Identify which cell holds the provided text, then report its (X, Y) central coordinate. 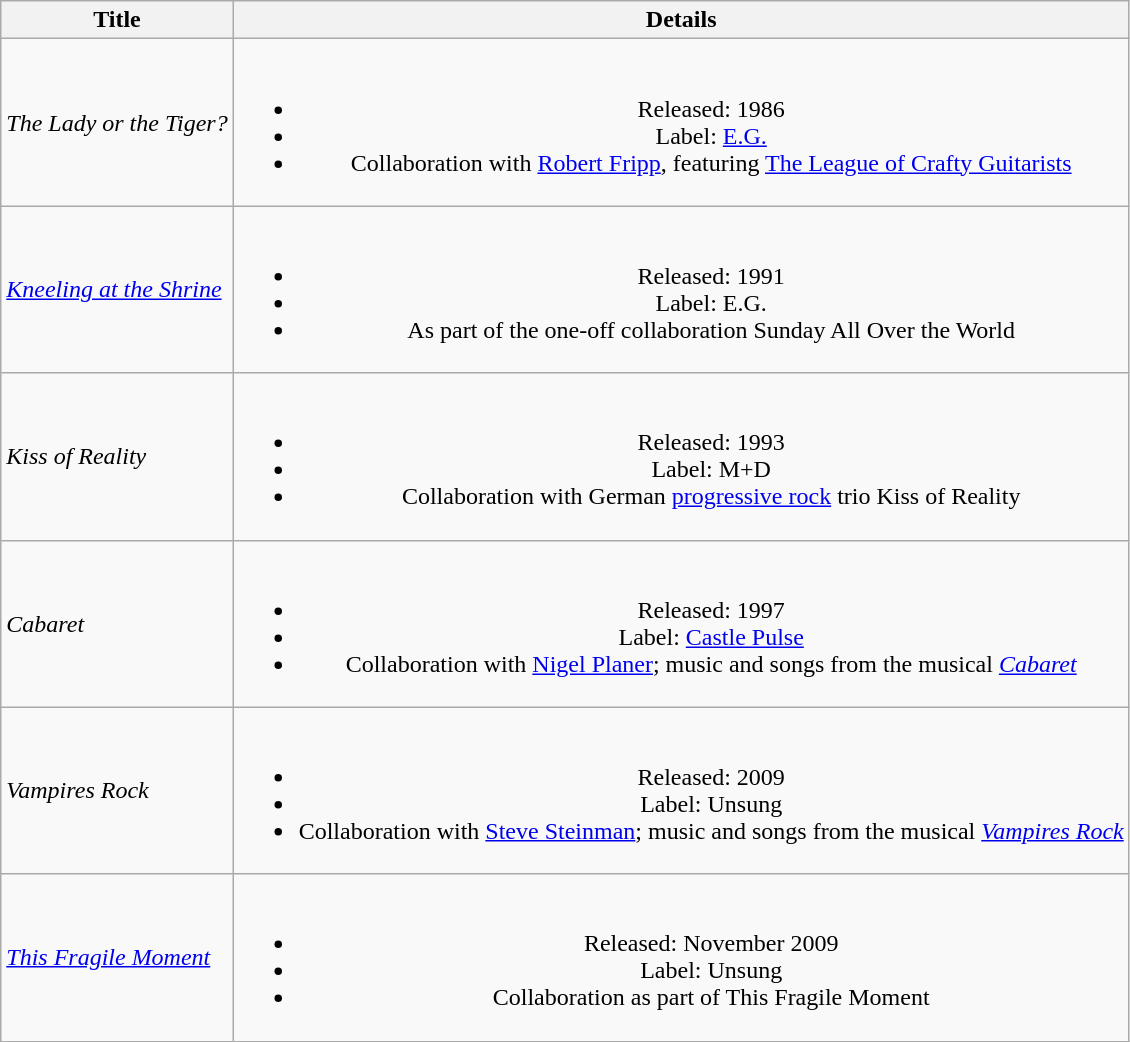
Released: 2009Label: UnsungCollaboration with Steve Steinman; music and songs from the musical Vampires Rock (681, 790)
Released: November 2009Label: UnsungCollaboration as part of This Fragile Moment (681, 958)
This Fragile Moment (117, 958)
Vampires Rock (117, 790)
Title (117, 20)
Released: 1986Label: E.G.Collaboration with Robert Fripp, featuring The League of Crafty Guitarists (681, 122)
Released: 1997Label: Castle PulseCollaboration with Nigel Planer; music and songs from the musical Cabaret (681, 624)
Released: 1993Label: M+DCollaboration with German progressive rock trio Kiss of Reality (681, 456)
Released: 1991Label: E.G.As part of the one-off collaboration Sunday All Over the World (681, 290)
Cabaret (117, 624)
Kneeling at the Shrine (117, 290)
Details (681, 20)
Kiss of Reality (117, 456)
The Lady or the Tiger? (117, 122)
